Return [x, y] of the center of cell containing provided text 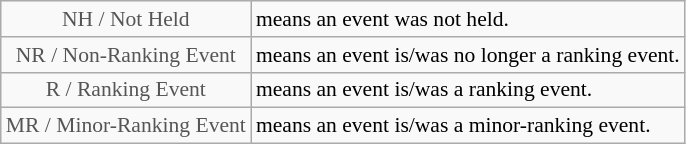
means an event is/was a minor-ranking event. [468, 126]
NH / Not Held [126, 19]
means an event is/was a ranking event. [468, 90]
NR / Non-Ranking Event [126, 55]
means an event is/was no longer a ranking event. [468, 55]
MR / Minor-Ranking Event [126, 126]
R / Ranking Event [126, 90]
means an event was not held. [468, 19]
